Return the (X, Y) coordinate for the center point of the cell that contains the specified text.  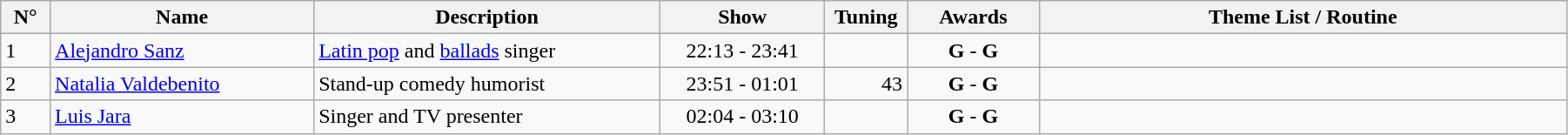
Latin pop and ballads singer (487, 51)
Alejandro Sanz (183, 51)
Theme List / Routine (1303, 17)
02:04 - 03:10 (741, 117)
43 (867, 84)
Tuning (867, 17)
Natalia Valdebenito (183, 84)
Name (183, 17)
2 (26, 84)
N° (26, 17)
1 (26, 51)
3 (26, 117)
Stand-up comedy humorist (487, 84)
22:13 - 23:41 (741, 51)
Singer and TV presenter (487, 117)
23:51 - 01:01 (741, 84)
Show (741, 17)
Description (487, 17)
Awards (974, 17)
Luis Jara (183, 117)
